Search for the cell housing the specified text and yield its [x, y] center coordinate. 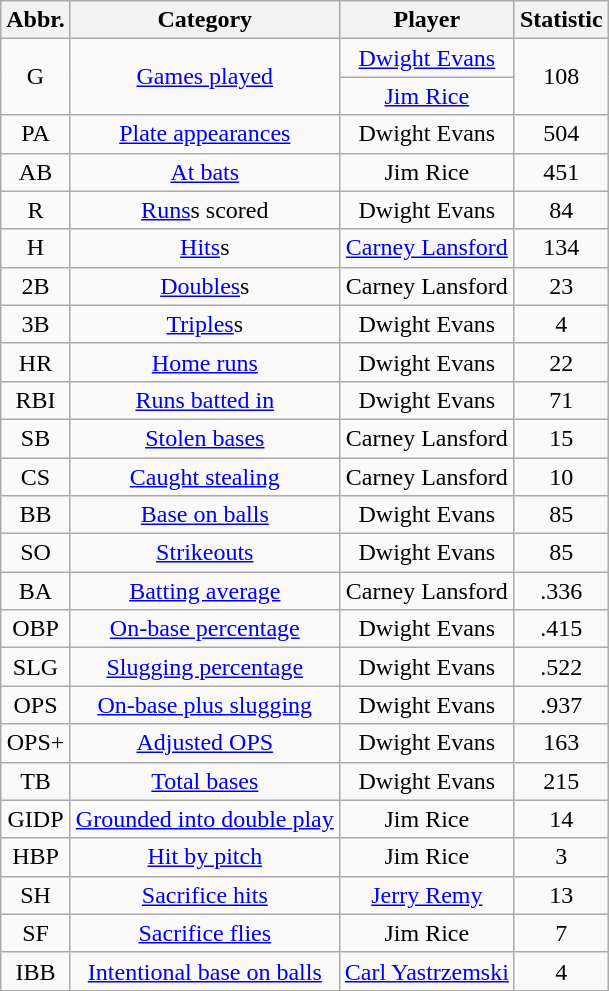
23 [561, 286]
Home runs [204, 362]
Total bases [204, 781]
IBB [36, 971]
Doubless [204, 286]
Sacrifice hits [204, 895]
504 [561, 134]
PA [36, 134]
HR [36, 362]
Stolen bases [204, 438]
AB [36, 172]
R [36, 210]
SF [36, 933]
71 [561, 400]
.336 [561, 591]
3B [36, 324]
BB [36, 515]
14 [561, 819]
Adjusted OPS [204, 743]
Strikeouts [204, 553]
Category [204, 20]
RBI [36, 400]
TB [36, 781]
15 [561, 438]
Games played [204, 77]
84 [561, 210]
Batting average [204, 591]
SO [36, 553]
.415 [561, 629]
7 [561, 933]
.937 [561, 705]
Abbr. [36, 20]
SB [36, 438]
10 [561, 477]
HBP [36, 857]
H [36, 248]
OPS+ [36, 743]
Slugging percentage [204, 667]
OPS [36, 705]
Sacrifice flies [204, 933]
Caught stealing [204, 477]
451 [561, 172]
2B [36, 286]
134 [561, 248]
On-base percentage [204, 629]
Statistic [561, 20]
Jerry Remy [426, 895]
At bats [204, 172]
Carl Yastrzemski [426, 971]
Runss scored [204, 210]
22 [561, 362]
BA [36, 591]
Grounded into double play [204, 819]
SH [36, 895]
Player [426, 20]
OBP [36, 629]
CS [36, 477]
On-base plus slugging [204, 705]
Runs batted in [204, 400]
Hitss [204, 248]
Plate appearances [204, 134]
Hit by pitch [204, 857]
GIDP [36, 819]
215 [561, 781]
3 [561, 857]
163 [561, 743]
13 [561, 895]
G [36, 77]
SLG [36, 667]
.522 [561, 667]
Tripless [204, 324]
Base on balls [204, 515]
Intentional base on balls [204, 971]
108 [561, 77]
